Pinpoint the cell where the given text exists, returning its [X, Y] midpoint coordinate. 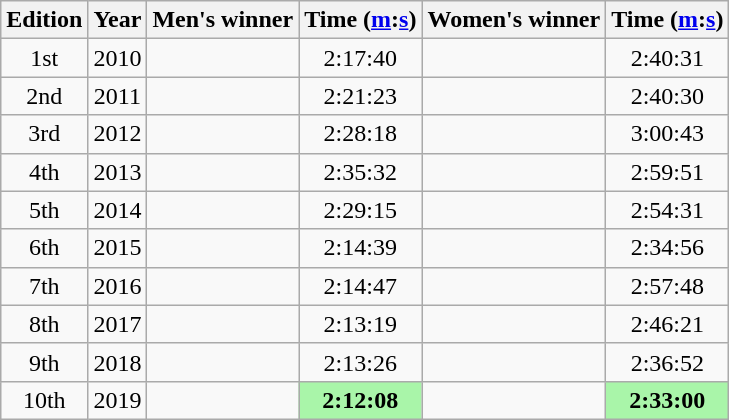
2010 [118, 58]
3:00:43 [668, 134]
2:59:51 [668, 172]
2:13:26 [360, 362]
Year [118, 20]
2:21:23 [360, 96]
3rd [44, 134]
2013 [118, 172]
2:14:47 [360, 286]
2:12:08 [360, 400]
2014 [118, 210]
2:54:31 [668, 210]
2018 [118, 362]
8th [44, 324]
2:13:19 [360, 324]
2:57:48 [668, 286]
2011 [118, 96]
2:33:00 [668, 400]
10th [44, 400]
2:46:21 [668, 324]
2:40:30 [668, 96]
2:35:32 [360, 172]
6th [44, 248]
2017 [118, 324]
9th [44, 362]
2:40:31 [668, 58]
7th [44, 286]
Men's winner [223, 20]
2:29:15 [360, 210]
2015 [118, 248]
5th [44, 210]
4th [44, 172]
2nd [44, 96]
2:28:18 [360, 134]
2019 [118, 400]
Edition [44, 20]
1st [44, 58]
2:17:40 [360, 58]
2:14:39 [360, 248]
Women's winner [514, 20]
2016 [118, 286]
2012 [118, 134]
2:34:56 [668, 248]
2:36:52 [668, 362]
